Pinpoint the cell where the given text exists, returning its [x, y] midpoint coordinate. 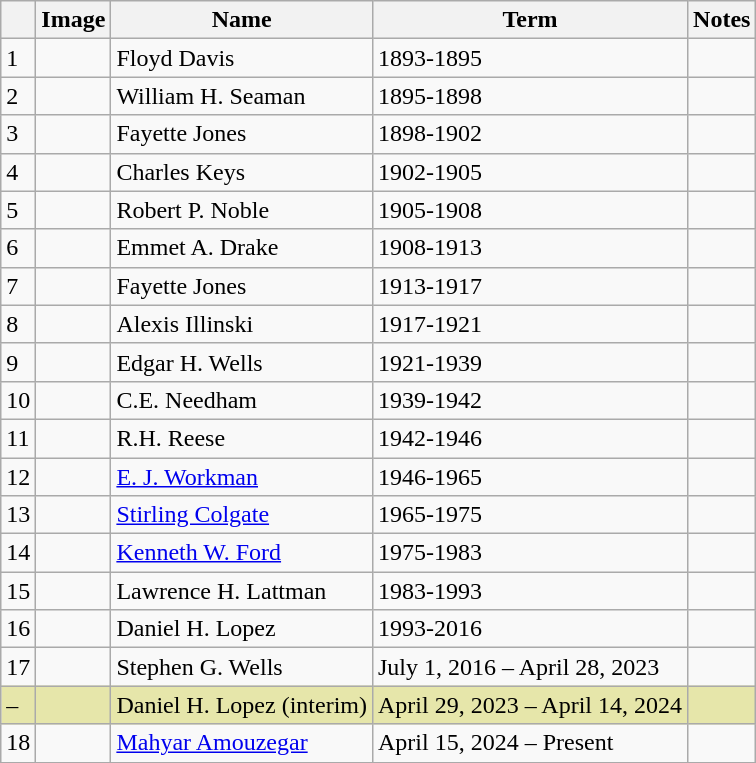
1 [18, 58]
Robert P. Noble [242, 210]
1913-1917 [530, 286]
2 [18, 96]
1939-1942 [530, 400]
1895-1898 [530, 96]
11 [18, 438]
Mahyar Amouzegar [242, 743]
16 [18, 629]
13 [18, 515]
1983-1993 [530, 591]
Stephen G. Wells [242, 667]
Image [74, 20]
Daniel H. Lopez (interim) [242, 705]
R.H. Reese [242, 438]
1908-1913 [530, 248]
April 15, 2024 – Present [530, 743]
12 [18, 477]
6 [18, 248]
Lawrence H. Lattman [242, 591]
14 [18, 553]
Name [242, 20]
1975-1983 [530, 553]
1942-1946 [530, 438]
Emmet A. Drake [242, 248]
Charles Keys [242, 172]
– [18, 705]
7 [18, 286]
Alexis Illinski [242, 324]
April 29, 2023 – April 14, 2024 [530, 705]
Edgar H. Wells [242, 362]
1898-1902 [530, 134]
8 [18, 324]
1946-1965 [530, 477]
Term [530, 20]
Kenneth W. Ford [242, 553]
Notes [722, 20]
3 [18, 134]
5 [18, 210]
1917-1921 [530, 324]
C.E. Needham [242, 400]
William H. Seaman [242, 96]
17 [18, 667]
1993-2016 [530, 629]
9 [18, 362]
4 [18, 172]
1905-1908 [530, 210]
1902-1905 [530, 172]
1921-1939 [530, 362]
15 [18, 591]
18 [18, 743]
E. J. Workman [242, 477]
1893-1895 [530, 58]
Floyd Davis [242, 58]
July 1, 2016 – April 28, 2023 [530, 667]
Daniel H. Lopez [242, 629]
Stirling Colgate [242, 515]
1965-1975 [530, 515]
10 [18, 400]
